Output the (X, Y) coordinate of the center of the cell containing the given text.  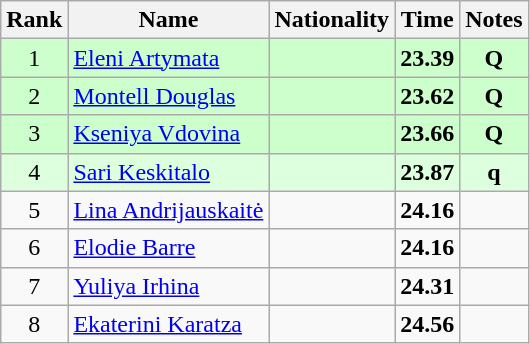
Ekaterini Karatza (168, 324)
24.56 (428, 324)
2 (34, 96)
7 (34, 286)
q (494, 172)
Lina Andrijauskaitė (168, 210)
Nationality (332, 20)
Sari Keskitalo (168, 172)
Montell Douglas (168, 96)
Kseniya Vdovina (168, 134)
4 (34, 172)
5 (34, 210)
1 (34, 58)
Rank (34, 20)
Notes (494, 20)
23.66 (428, 134)
23.62 (428, 96)
Name (168, 20)
Elodie Barre (168, 248)
6 (34, 248)
24.31 (428, 286)
23.39 (428, 58)
Time (428, 20)
3 (34, 134)
23.87 (428, 172)
Eleni Artymata (168, 58)
8 (34, 324)
Yuliya Irhina (168, 286)
